Identify which cell holds the provided text, then report its (X, Y) central coordinate. 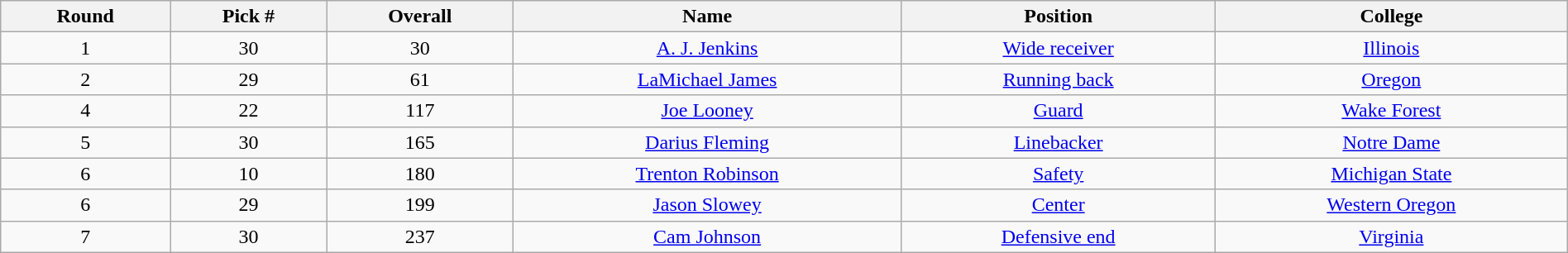
2 (86, 79)
A. J. Jenkins (706, 48)
Round (86, 17)
117 (420, 111)
Oregon (1391, 79)
LaMichael James (706, 79)
Illinois (1391, 48)
Safety (1059, 174)
22 (249, 111)
Running back (1059, 79)
4 (86, 111)
Michigan State (1391, 174)
Defensive end (1059, 236)
Cam Johnson (706, 236)
Position (1059, 17)
Virginia (1391, 236)
237 (420, 236)
Trenton Robinson (706, 174)
Overall (420, 17)
Notre Dame (1391, 142)
Guard (1059, 111)
Linebacker (1059, 142)
College (1391, 17)
Jason Slowey (706, 205)
61 (420, 79)
Joe Looney (706, 111)
Name (706, 17)
165 (420, 142)
Wide receiver (1059, 48)
1 (86, 48)
Western Oregon (1391, 205)
5 (86, 142)
Pick # (249, 17)
Darius Fleming (706, 142)
199 (420, 205)
10 (249, 174)
180 (420, 174)
7 (86, 236)
Center (1059, 205)
Wake Forest (1391, 111)
